Provide the [X, Y] coordinate of the cell's center where the given text is located.  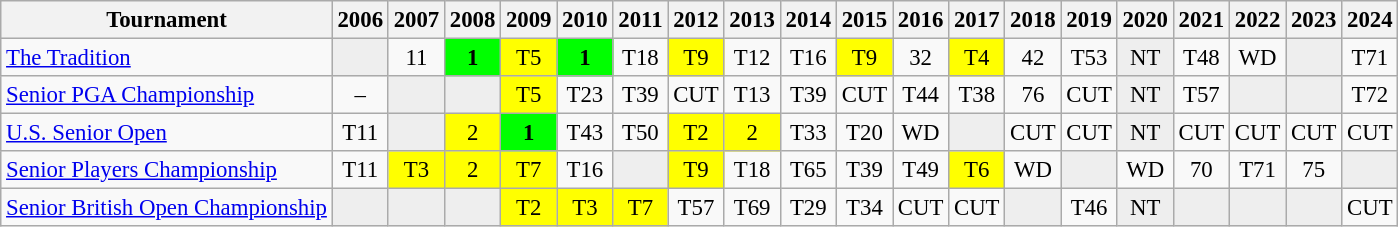
T44 [920, 95]
Senior British Open Championship [166, 208]
2016 [920, 20]
70 [1201, 170]
T65 [808, 170]
2014 [808, 20]
T43 [585, 133]
75 [1314, 170]
T50 [640, 133]
2024 [1370, 20]
2022 [1257, 20]
2012 [696, 20]
T29 [808, 208]
2017 [977, 20]
2013 [752, 20]
2011 [640, 20]
2015 [864, 20]
76 [1033, 95]
T33 [808, 133]
T6 [977, 170]
T49 [920, 170]
2020 [1145, 20]
2008 [472, 20]
2023 [1314, 20]
2006 [360, 20]
T23 [585, 95]
U.S. Senior Open [166, 133]
2019 [1089, 20]
Senior PGA Championship [166, 95]
T38 [977, 95]
2021 [1201, 20]
Tournament [166, 20]
T69 [752, 208]
– [360, 95]
T48 [1201, 58]
32 [920, 58]
T72 [1370, 95]
11 [416, 58]
T20 [864, 133]
2010 [585, 20]
Senior Players Championship [166, 170]
T53 [1089, 58]
T13 [752, 95]
42 [1033, 58]
2009 [529, 20]
T46 [1089, 208]
T4 [977, 58]
The Tradition [166, 58]
2018 [1033, 20]
T12 [752, 58]
2007 [416, 20]
T34 [864, 208]
